Provide the (X, Y) coordinate of the cell's center where the given text is located.  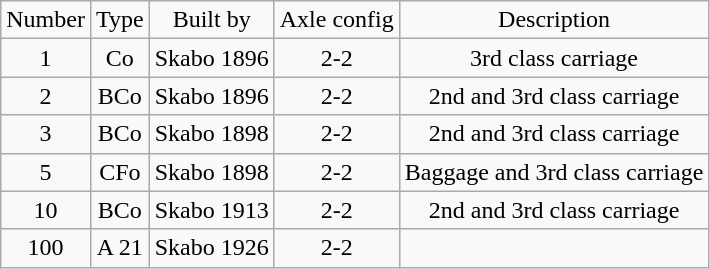
Number (46, 20)
A 21 (120, 248)
3rd class carriage (554, 58)
3 (46, 134)
CFo (120, 172)
100 (46, 248)
Type (120, 20)
5 (46, 172)
1 (46, 58)
Baggage and 3rd class carriage (554, 172)
Axle config (336, 20)
Co (120, 58)
Skabo 1926 (212, 248)
2 (46, 96)
Built by (212, 20)
Description (554, 20)
Skabo 1913 (212, 210)
10 (46, 210)
